Search for the cell housing the specified text and yield its (x, y) center coordinate. 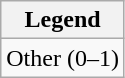
Legend (63, 20)
Other (0–1) (63, 58)
